From the cell containing the given text, extract its center point as [X, Y] coordinate. 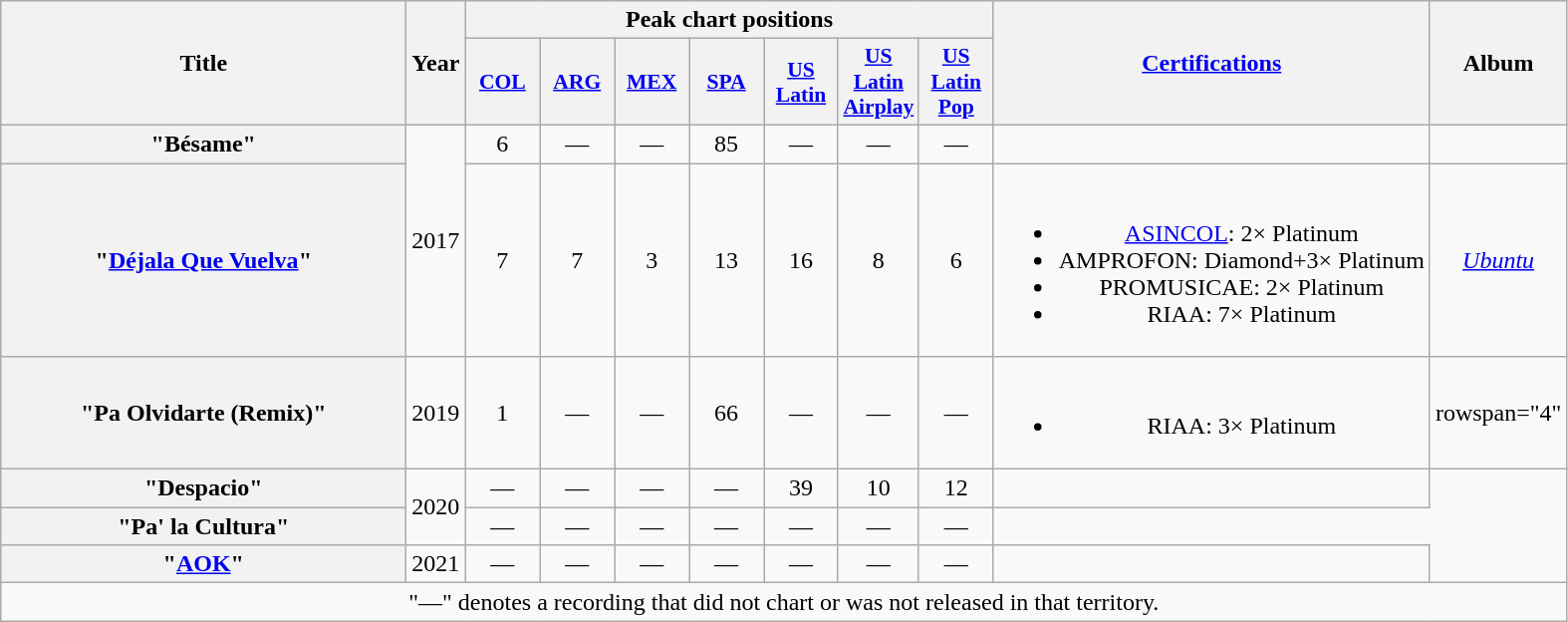
2017 [436, 240]
USLatinAirplay [879, 82]
"Pa' la Cultura" [203, 526]
39 [801, 488]
12 [956, 488]
COL [502, 82]
2019 [436, 413]
3 [652, 260]
Ubuntu [1498, 260]
Peak chart positions [729, 20]
8 [879, 260]
1 [502, 413]
"Déjala Que Vuelva" [203, 260]
"—" denotes a recording that did not chart or was not released in that territory. [784, 602]
USLatin [801, 82]
"Pa Olvidarte (Remix)" [203, 413]
rowspan="4" [1498, 413]
RIAA: 3× Platinum [1211, 413]
MEX [652, 82]
"AOK" [203, 564]
Title [203, 64]
66 [727, 413]
13 [727, 260]
USLatinPop [956, 82]
ARG [578, 82]
16 [801, 260]
ASINCOL: 2× PlatinumAMPROFON: Diamond+3× PlatinumPROMUSICAE: 2× PlatinumRIAA: 7× Platinum [1211, 260]
Certifications [1211, 64]
2020 [436, 507]
85 [727, 144]
SPA [727, 82]
2021 [436, 564]
"Despacio" [203, 488]
10 [879, 488]
Year [436, 64]
"Bésame" [203, 144]
Album [1498, 64]
